Determine the (X, Y) coordinate at the center of the cell enclosing the given text.  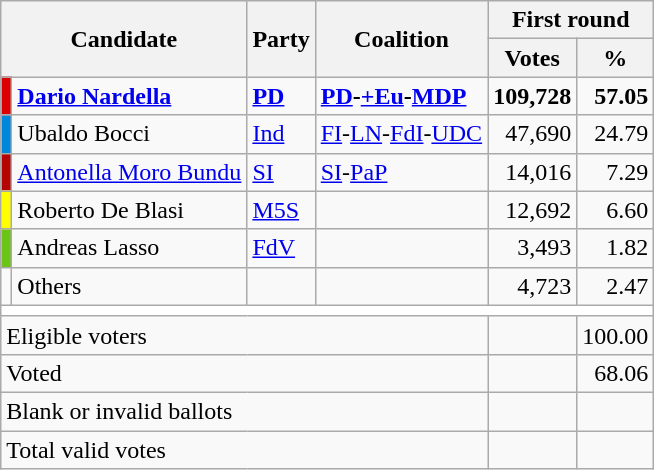
SI (281, 172)
M5S (281, 210)
Candidate (124, 39)
Party (281, 39)
12,692 (532, 210)
3,493 (532, 248)
Total valid votes (244, 449)
Coalition (401, 39)
Others (130, 286)
100.00 (616, 335)
Votes (532, 58)
SI-PaP (401, 172)
4,723 (532, 286)
First round (571, 20)
Roberto De Blasi (130, 210)
Antonella Moro Bundu (130, 172)
24.79 (616, 134)
6.60 (616, 210)
47,690 (532, 134)
Andreas Lasso (130, 248)
Ind (281, 134)
FI-LN-FdI-UDC (401, 134)
Blank or invalid ballots (244, 411)
14,016 (532, 172)
FdV (281, 248)
1.82 (616, 248)
PD (281, 96)
68.06 (616, 373)
Dario Nardella (130, 96)
Eligible voters (244, 335)
2.47 (616, 286)
109,728 (532, 96)
7.29 (616, 172)
% (616, 58)
PD-+Eu-MDP (401, 96)
57.05 (616, 96)
Voted (244, 373)
Ubaldo Bocci (130, 134)
